Determine the (X, Y) coordinate at the center of the cell enclosing the given text.  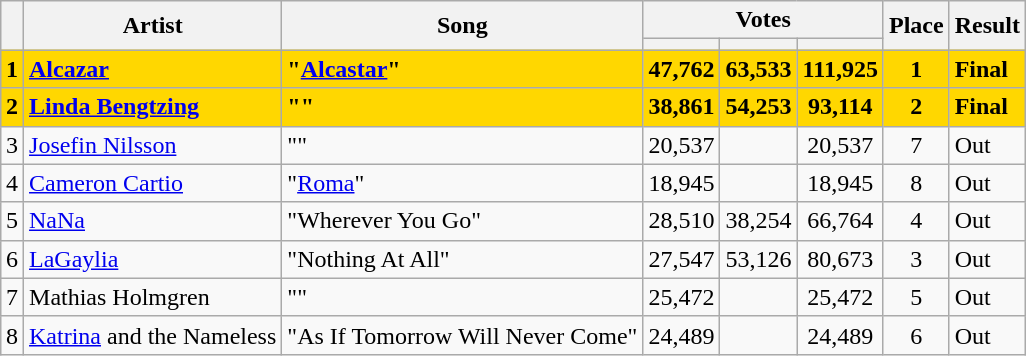
27,547 (682, 259)
54,253 (758, 107)
Josefin Nilsson (153, 145)
Alcazar (153, 69)
93,114 (840, 107)
Artist (153, 26)
Mathias Holmgren (153, 297)
"Nothing At All" (462, 259)
"Roma" (462, 183)
Result (987, 26)
NaNa (153, 221)
"Alcastar" (462, 69)
38,861 (682, 107)
Votes (764, 20)
Cameron Cartio (153, 183)
63,533 (758, 69)
Linda Bengtzing (153, 107)
80,673 (840, 259)
28,510 (682, 221)
47,762 (682, 69)
66,764 (840, 221)
Song (462, 26)
38,254 (758, 221)
53,126 (758, 259)
"Wherever You Go" (462, 221)
111,925 (840, 69)
"As If Tomorrow Will Never Come" (462, 335)
Place (916, 26)
LaGaylia (153, 259)
Katrina and the Nameless (153, 335)
